For the text-containing cell, return its midpoint in (x, y) coordinate format. 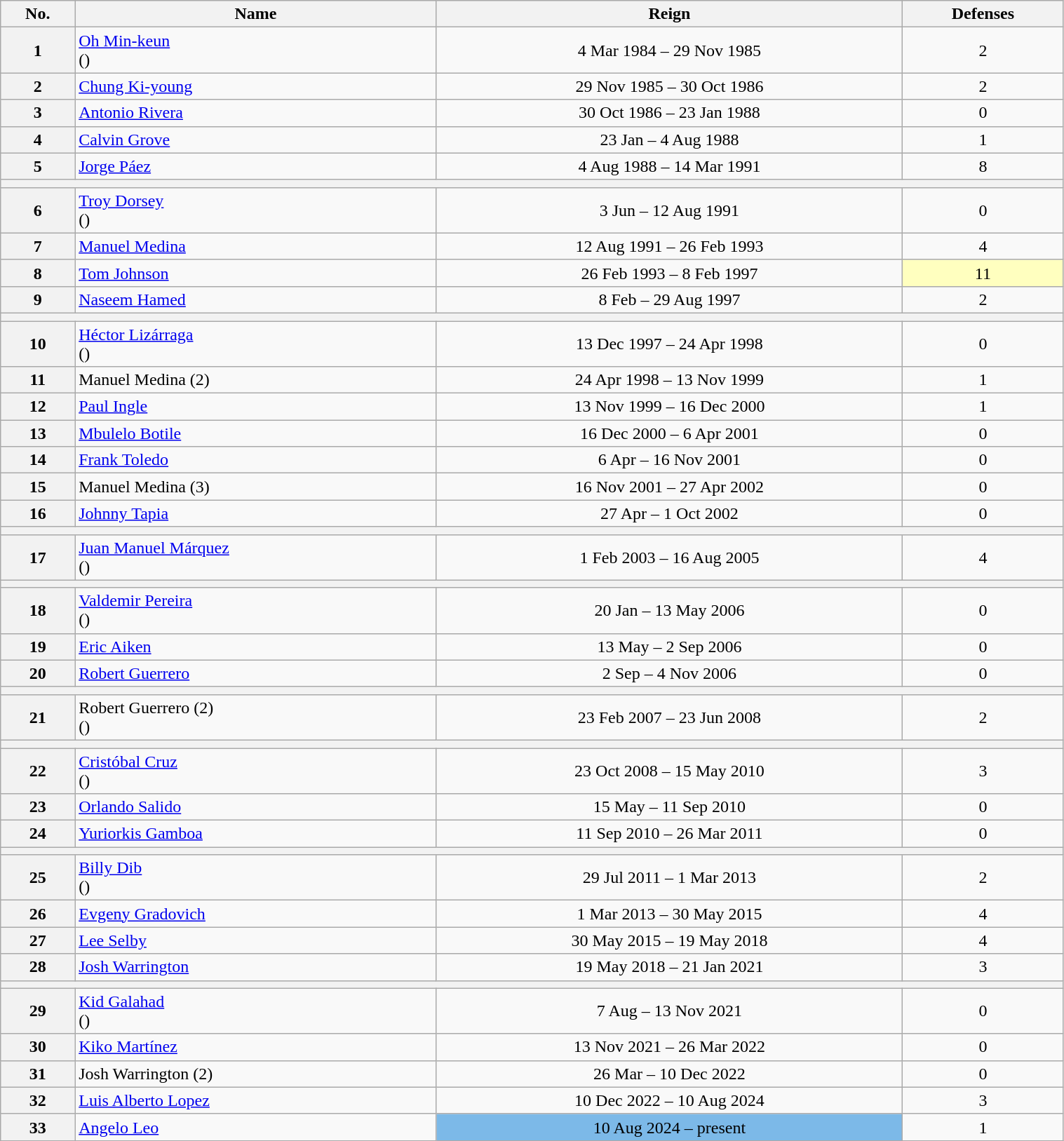
Jorge Páez (255, 166)
1 Mar 2013 – 30 May 2015 (669, 914)
5 (38, 166)
22 (38, 770)
19 (38, 647)
16 (38, 513)
4 Aug 1988 – 14 Mar 1991 (669, 166)
Valdemir Pereira() (255, 610)
23 (38, 807)
27 (38, 940)
17 (38, 557)
8 Feb – 29 Aug 1997 (669, 299)
Robert Guerrero (2)() (255, 717)
Luis Alberto Lopez (255, 1100)
Kiko Martínez (255, 1047)
Troy Dorsey() (255, 210)
16 Nov 2001 – 27 Apr 2002 (669, 487)
27 Apr – 1 Oct 2002 (669, 513)
30 Oct 1986 – 23 Jan 1988 (669, 113)
2 Sep – 4 Nov 2006 (669, 673)
19 May 2018 – 21 Jan 2021 (669, 967)
Antonio Rivera (255, 113)
23 Feb 2007 – 23 Jun 2008 (669, 717)
12 (38, 407)
13 Nov 1999 – 16 Dec 2000 (669, 407)
Oh Min-keun() (255, 50)
Manuel Medina (255, 246)
Calvin Grove (255, 140)
30 May 2015 – 19 May 2018 (669, 940)
13 Dec 1997 – 24 Apr 1998 (669, 344)
10 Dec 2022 – 10 Aug 2024 (669, 1100)
3 Jun – 12 Aug 1991 (669, 210)
1 Feb 2003 – 16 Aug 2005 (669, 557)
33 (38, 1127)
Juan Manuel Márquez() (255, 557)
Billy Dib() (255, 878)
Angelo Leo (255, 1127)
15 May – 11 Sep 2010 (669, 807)
Eric Aiken (255, 647)
20 (38, 673)
Manuel Medina (3) (255, 487)
10 (38, 344)
13 (38, 433)
29 Jul 2011 – 1 Mar 2013 (669, 878)
11 Sep 2010 – 26 Mar 2011 (669, 834)
7 Aug – 13 Nov 2021 (669, 1011)
6 Apr – 16 Nov 2001 (669, 460)
13 May – 2 Sep 2006 (669, 647)
Héctor Lizárraga() (255, 344)
15 (38, 487)
Orlando Salido (255, 807)
Kid Galahad() (255, 1011)
Reign (669, 14)
29 Nov 1985 – 30 Oct 1986 (669, 86)
28 (38, 967)
13 Nov 2021 – 26 Mar 2022 (669, 1047)
23 Jan – 4 Aug 1988 (669, 140)
Paul Ingle (255, 407)
26 Feb 1993 – 8 Feb 1997 (669, 273)
Defenses (983, 14)
No. (38, 14)
Name (255, 14)
30 (38, 1047)
32 (38, 1100)
31 (38, 1074)
Josh Warrington (255, 967)
24 (38, 834)
Lee Selby (255, 940)
16 Dec 2000 – 6 Apr 2001 (669, 433)
20 Jan – 13 May 2006 (669, 610)
Tom Johnson (255, 273)
14 (38, 460)
Manuel Medina (2) (255, 380)
Naseem Hamed (255, 299)
Chung Ki-young (255, 86)
25 (38, 878)
4 Mar 1984 – 29 Nov 1985 (669, 50)
7 (38, 246)
Robert Guerrero (255, 673)
9 (38, 299)
23 Oct 2008 – 15 May 2010 (669, 770)
Evgeny Gradovich (255, 914)
21 (38, 717)
29 (38, 1011)
6 (38, 210)
18 (38, 610)
26 (38, 914)
Cristóbal Cruz() (255, 770)
12 Aug 1991 – 26 Feb 1993 (669, 246)
Yuriorkis Gamboa (255, 834)
Mbulelo Botile (255, 433)
10 Aug 2024 – present (669, 1127)
Johnny Tapia (255, 513)
24 Apr 1998 – 13 Nov 1999 (669, 380)
Josh Warrington (2) (255, 1074)
Frank Toledo (255, 460)
26 Mar – 10 Dec 2022 (669, 1074)
